Search for the cell housing the specified text and yield its (x, y) center coordinate. 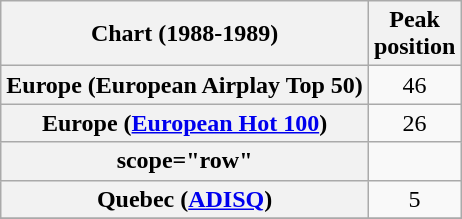
26 (414, 123)
Quebec (ADISQ) (185, 199)
Europe (European Airplay Top 50) (185, 85)
Chart (1988-1989) (185, 34)
46 (414, 85)
5 (414, 199)
Europe (European Hot 100) (185, 123)
Peakposition (414, 34)
scope="row" (185, 161)
